Identify which cell holds the provided text, then report its (X, Y) central coordinate. 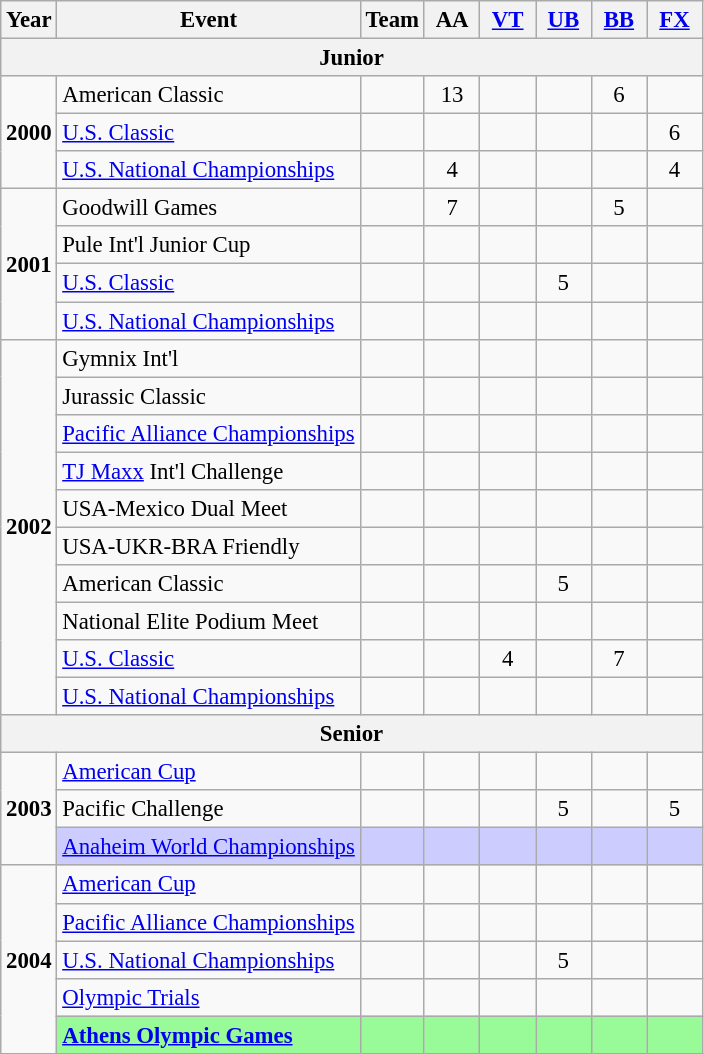
Junior (352, 58)
USA-UKR-BRA Friendly (208, 546)
Year (29, 20)
Jurassic Classic (208, 396)
Athens Olympic Games (208, 1035)
Pule Int'l Junior Cup (208, 245)
FX (675, 20)
2002 (29, 527)
Senior (352, 734)
AA (452, 20)
VT (508, 20)
BB (619, 20)
Goodwill Games (208, 208)
2003 (29, 810)
Anaheim World Championships (208, 847)
2004 (29, 960)
Team (392, 20)
13 (452, 95)
2000 (29, 132)
UB (564, 20)
Olympic Trials (208, 997)
Event (208, 20)
Gymnix Int'l (208, 358)
TJ Maxx Int'l Challenge (208, 471)
National Elite Podium Meet (208, 621)
2001 (29, 264)
Pacific Challenge (208, 809)
USA-Mexico Dual Meet (208, 509)
